Determine the (x, y) coordinate at the center of the cell enclosing the given text.  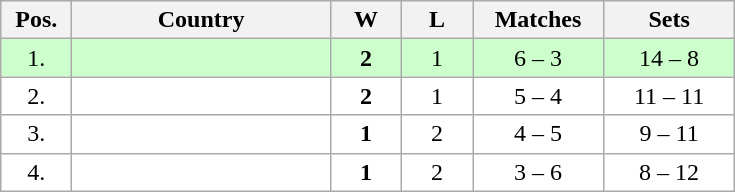
3. (36, 134)
W (366, 20)
1. (36, 58)
4 – 5 (538, 134)
Matches (538, 20)
Sets (670, 20)
9 – 11 (670, 134)
8 – 12 (670, 172)
Pos. (36, 20)
Country (202, 20)
3 – 6 (538, 172)
11 – 11 (670, 96)
6 – 3 (538, 58)
2. (36, 96)
5 – 4 (538, 96)
14 – 8 (670, 58)
4. (36, 172)
L (436, 20)
